Extract the (X, Y) coordinate from the center of the cell holding the provided text.  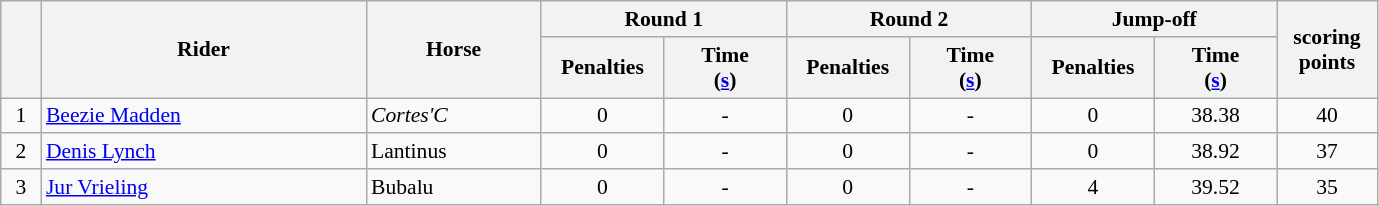
Horse (454, 50)
39.52 (1216, 187)
4 (1094, 187)
3 (21, 187)
Lantinus (454, 152)
37 (1327, 152)
Jump-off (1154, 19)
40 (1327, 116)
Bubalu (454, 187)
Cortes'C (454, 116)
1 (21, 116)
38.92 (1216, 152)
Rider (204, 50)
38.38 (1216, 116)
scoringpoints (1327, 50)
Jur Vrieling (204, 187)
Round 1 (664, 19)
35 (1327, 187)
Round 2 (908, 19)
Denis Lynch (204, 152)
2 (21, 152)
Beezie Madden (204, 116)
